Locate the cell with the specified text and output its [x, y] center coordinate. 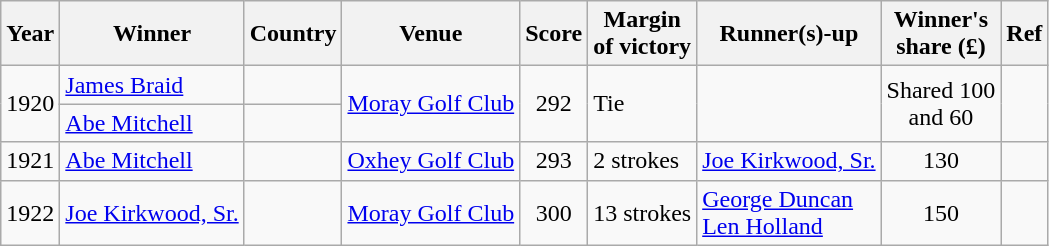
293 [554, 161]
Winner [152, 34]
1921 [30, 161]
Score [554, 34]
Runner(s)-up [789, 34]
130 [941, 161]
2 strokes [642, 161]
James Braid [152, 85]
Oxhey Golf Club [431, 161]
1922 [30, 212]
Tie [642, 104]
Shared 100 and 60 [941, 104]
300 [554, 212]
George Duncan Len Holland [789, 212]
292 [554, 104]
Winner'sshare (£) [941, 34]
Marginof victory [642, 34]
150 [941, 212]
Venue [431, 34]
1920 [30, 104]
13 strokes [642, 212]
Year [30, 34]
Country [293, 34]
Ref [1024, 34]
